Output the [x, y] coordinate of the center of the cell containing the given text.  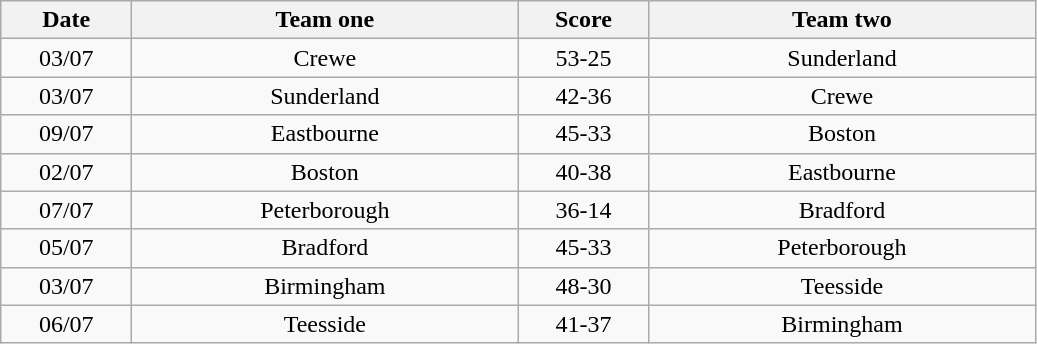
09/07 [66, 134]
42-36 [584, 96]
53-25 [584, 58]
40-38 [584, 172]
Score [584, 20]
06/07 [66, 324]
41-37 [584, 324]
05/07 [66, 248]
Date [66, 20]
Team one [325, 20]
36-14 [584, 210]
48-30 [584, 286]
Team two [842, 20]
07/07 [66, 210]
02/07 [66, 172]
